Pinpoint the cell where the given text exists, returning its [x, y] midpoint coordinate. 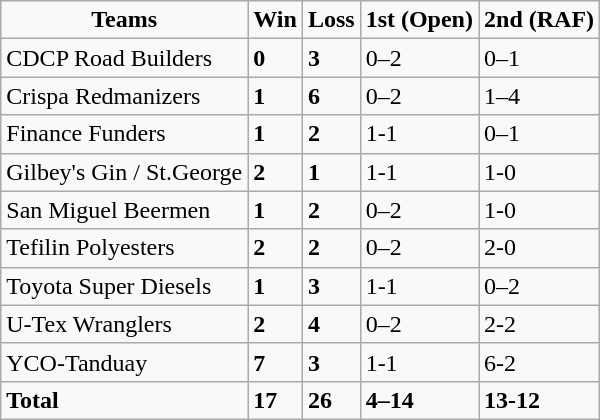
Crispa Redmanizers [124, 96]
6 [331, 96]
YCO-Tanduay [124, 362]
U-Tex Wranglers [124, 324]
Teams [124, 20]
2-0 [538, 248]
Loss [331, 20]
1–4 [538, 96]
2-2 [538, 324]
Total [124, 400]
6-2 [538, 362]
Toyota Super Diesels [124, 286]
13-12 [538, 400]
CDCP Road Builders [124, 58]
17 [276, 400]
1st (Open) [419, 20]
4 [331, 324]
Gilbey's Gin / St.George [124, 172]
San Miguel Beermen [124, 210]
26 [331, 400]
Win [276, 20]
7 [276, 362]
2nd (RAF) [538, 20]
Finance Funders [124, 134]
0 [276, 58]
4–14 [419, 400]
Tefilin Polyesters [124, 248]
